Extract the (X, Y) coordinate from the center of the cell holding the provided text.  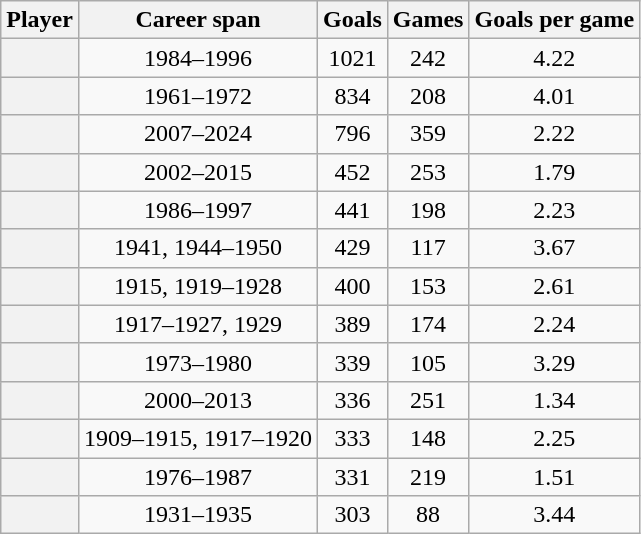
219 (428, 477)
1.79 (554, 172)
2.24 (554, 324)
1915, 1919–1928 (198, 286)
1917–1927, 1929 (198, 324)
2.22 (554, 134)
4.01 (554, 96)
1021 (353, 58)
359 (428, 134)
1976–1987 (198, 477)
153 (428, 286)
2.25 (554, 438)
253 (428, 172)
389 (353, 324)
Games (428, 20)
2002–2015 (198, 172)
117 (428, 248)
3.44 (554, 515)
1973–1980 (198, 362)
198 (428, 210)
1.34 (554, 400)
1984–1996 (198, 58)
303 (353, 515)
174 (428, 324)
452 (353, 172)
242 (428, 58)
4.22 (554, 58)
1931–1935 (198, 515)
Career span (198, 20)
208 (428, 96)
796 (353, 134)
Goals per game (554, 20)
2007–2024 (198, 134)
2.23 (554, 210)
333 (353, 438)
2.61 (554, 286)
Player (40, 20)
834 (353, 96)
441 (353, 210)
3.67 (554, 248)
1961–1972 (198, 96)
331 (353, 477)
1909–1915, 1917–1920 (198, 438)
1986–1997 (198, 210)
88 (428, 515)
Goals (353, 20)
148 (428, 438)
1941, 1944–1950 (198, 248)
1.51 (554, 477)
400 (353, 286)
339 (353, 362)
429 (353, 248)
3.29 (554, 362)
105 (428, 362)
2000–2013 (198, 400)
336 (353, 400)
251 (428, 400)
